Scan for the cell matching the given text and deliver its [x, y] coordinate at center. 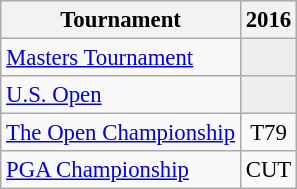
CUT [268, 170]
Tournament [121, 20]
PGA Championship [121, 170]
The Open Championship [121, 133]
U.S. Open [121, 95]
Masters Tournament [121, 58]
2016 [268, 20]
T79 [268, 133]
